Extract the (x, y) coordinate from the center of the cell holding the provided text.  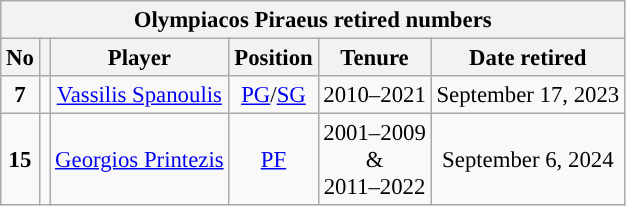
Date retired (528, 58)
7 (20, 95)
Vassilis Spanoulis (140, 95)
2001–2009& 2011–2022 (374, 160)
PG/SG (274, 95)
September 6, 2024 (528, 160)
Georgios Printezis (140, 160)
Olympiacos Piraeus retired numbers (313, 20)
PF (274, 160)
September 17, 2023 (528, 95)
15 (20, 160)
No (20, 58)
Player (140, 58)
Tenure (374, 58)
2010–2021 (374, 95)
Position (274, 58)
